Locate the cell with the specified text and output its [x, y] center coordinate. 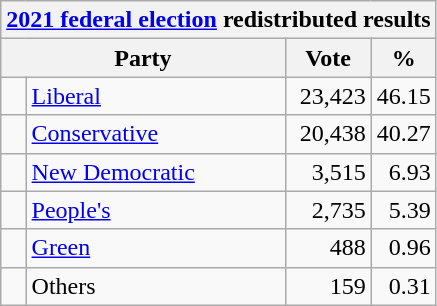
0.96 [404, 248]
Party [143, 58]
20,438 [328, 134]
46.15 [404, 96]
% [404, 58]
3,515 [328, 172]
Others [156, 286]
23,423 [328, 96]
People's [156, 210]
159 [328, 286]
2,735 [328, 210]
New Democratic [156, 172]
Conservative [156, 134]
0.31 [404, 286]
2021 federal election redistributed results [218, 20]
5.39 [404, 210]
Green [156, 248]
6.93 [404, 172]
Liberal [156, 96]
40.27 [404, 134]
Vote [328, 58]
488 [328, 248]
